Output the [x, y] coordinate of the center of the cell containing the given text.  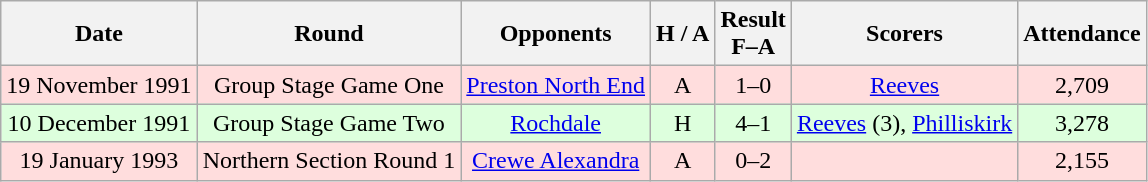
Northern Section Round 1 [329, 161]
Rochdale [556, 123]
Scorers [904, 34]
Round [329, 34]
19 January 1993 [99, 161]
4–1 [753, 123]
Attendance [1082, 34]
Reeves (3), Philliskirk [904, 123]
10 December 1991 [99, 123]
Group Stage Game Two [329, 123]
H / A [683, 34]
2,155 [1082, 161]
19 November 1991 [99, 85]
ResultF–A [753, 34]
Group Stage Game One [329, 85]
2,709 [1082, 85]
1–0 [753, 85]
0–2 [753, 161]
H [683, 123]
Opponents [556, 34]
Date [99, 34]
3,278 [1082, 123]
Crewe Alexandra [556, 161]
Reeves [904, 85]
Preston North End [556, 85]
